Extract the [X, Y] coordinate from the center of the cell holding the provided text.  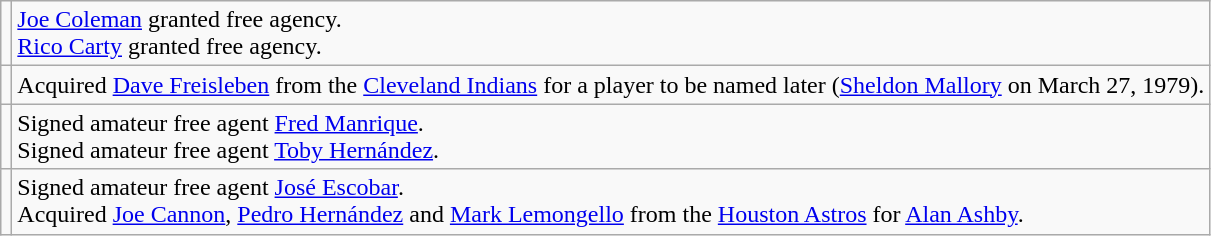
Joe Coleman granted free agency. Rico Carty granted free agency. [611, 34]
Signed amateur free agent José Escobar. Acquired Joe Cannon, Pedro Hernández and Mark Lemongello from the Houston Astros for Alan Ashby. [611, 202]
Signed amateur free agent Fred Manrique. Signed amateur free agent Toby Hernández. [611, 136]
Acquired Dave Freisleben from the Cleveland Indians for a player to be named later (Sheldon Mallory on March 27, 1979). [611, 85]
